Search for the cell housing the specified text and yield its (x, y) center coordinate. 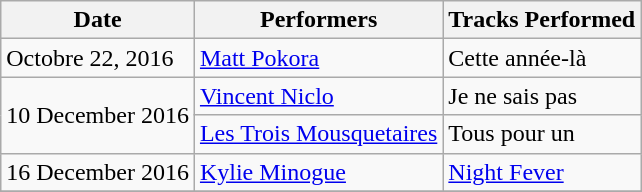
Tracks Performed (542, 20)
Date (98, 20)
Matt Pokora (318, 58)
Vincent Niclo (318, 96)
Cette année-là (542, 58)
Je ne sais pas (542, 96)
Kylie Minogue (318, 172)
16 December 2016 (98, 172)
Octobre 22, 2016 (98, 58)
Performers (318, 20)
Night Fever (542, 172)
10 December 2016 (98, 115)
Les Trois Mousquetaires (318, 134)
Tous pour un (542, 134)
